Identify which cell holds the provided text, then report its [x, y] central coordinate. 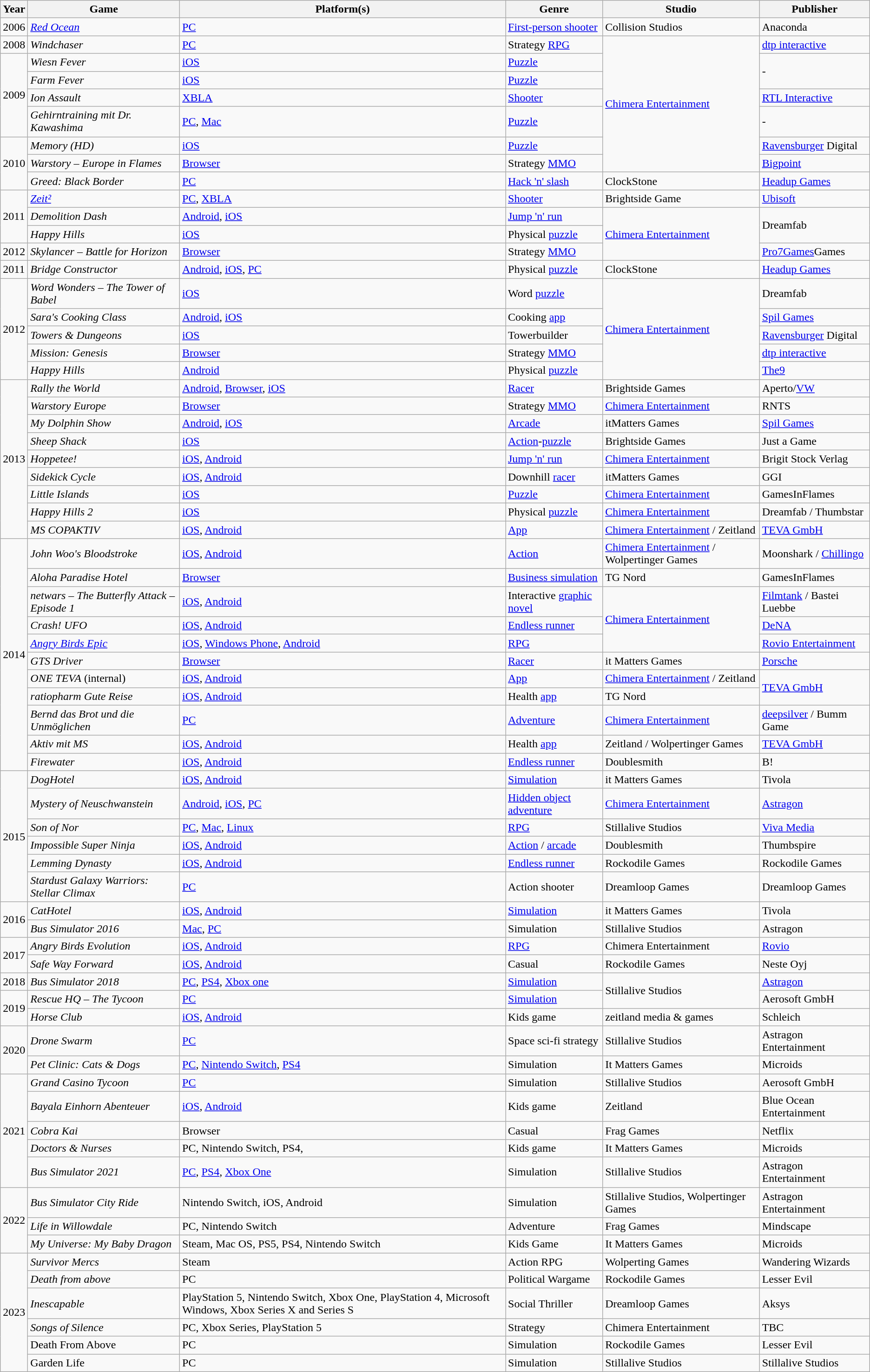
2020 [14, 1049]
Drone Swarm [104, 1041]
Rovio [814, 946]
PC, Xbox Series, PlayStation 5 [343, 1327]
Impossible Super Ninja [104, 845]
Warstory – Europe in Flames [104, 163]
zeitland media & games [681, 1017]
Demolition Dash [104, 216]
Genre [554, 9]
Action RPG [554, 1262]
Songs of Silence [104, 1327]
Towers & Dungeons [104, 335]
Action / arcade [554, 845]
Blue Ocean Entertainment [814, 1106]
Wolperting Games [681, 1262]
PC, PS4, Xbox one [343, 982]
Kids Game [554, 1244]
Action-puzzle [554, 441]
Life in Willowdale [104, 1227]
Porsche [814, 661]
Bus Simulator 2018 [104, 982]
PC, Nintendo Switch [343, 1227]
Strategy [554, 1327]
Inescapable [104, 1303]
Skylancer – Battle for Horizon [104, 252]
Red Ocean [104, 27]
Steam, Mac OS, PS5, PS4, Nintendo Switch [343, 1244]
Viva Media [814, 827]
Social Thriller [554, 1303]
Aperto/VW [814, 388]
Zeit² [104, 198]
Sheep Shack [104, 441]
iOS, Windows Phone, Android [343, 643]
First-person shooter [554, 27]
ONE TEVA (internal) [104, 679]
My Dolphin Show [104, 423]
Hidden object adventure [554, 803]
Happy Hills 2 [104, 512]
Dreamfab / Thumbstar [814, 512]
PC, Mac [343, 122]
GGI [814, 476]
Android, Browser, iOS [343, 388]
My Universe: My Baby Dragon [104, 1244]
John Woo's Bloodstroke [104, 554]
Bridge Constructor [104, 270]
Brigit Stock Verlag [814, 459]
Game [104, 9]
Ubisoft [814, 198]
Warstory Europe [104, 406]
Chimera Entertainment / Wolpertinger Games [681, 554]
Zeitland [681, 1106]
Publisher [814, 9]
RNTS [814, 406]
Netflix [814, 1130]
2023 [14, 1313]
Word Wonders – The Tower of Babel [104, 294]
Death from above [104, 1280]
ratiopharm Gute Reise [104, 696]
Greed: Black Border [104, 181]
GTS Driver [104, 661]
netwars – The Butterfly Attack – Episode 1 [104, 601]
Platform(s) [343, 9]
Rally the World [104, 388]
Cooking app [554, 317]
XBLA [343, 98]
Mystery of Neuschwanstein [104, 803]
Aktiv mit MS [104, 744]
Memory (HD) [104, 145]
Bus Simulator City Ride [104, 1202]
Ion Assault [104, 98]
Thumbspire [814, 845]
Sara's Cooking Class [104, 317]
Arcade [554, 423]
Bigpoint [814, 163]
2022 [14, 1220]
Cobra Kai [104, 1130]
Death From Above [104, 1345]
B! [814, 762]
Wandering Wizards [814, 1262]
Word puzzle [554, 294]
Stillalive Studios, Wolpertinger Games [681, 1202]
Strategy RPG [554, 45]
Bus Simulator 2016 [104, 929]
PC, Nintendo Switch, PS4, [343, 1148]
Towerbuilder [554, 335]
2008 [14, 45]
Nintendo Switch, iOS, Android [343, 1202]
Firewater [104, 762]
Survivor Mercs [104, 1262]
Horse Club [104, 1017]
Downhill racer [554, 476]
Android [343, 370]
Year [14, 9]
Schleich [814, 1017]
Doctors & Nurses [104, 1148]
Collision Studios [681, 27]
Gehirntraining mit Dr. Kawashima [104, 122]
Son of Nor [104, 827]
Crash! UFO [104, 626]
Farm Fever [104, 80]
2014 [14, 655]
Moonshark / Chillingo [814, 554]
deepsilver / Bumm Game [814, 720]
DeNA [814, 626]
Brightside Game [681, 198]
Wiesn Fever [104, 62]
Stardust Galaxy Warriors: Stellar Climax [104, 887]
Angry Birds Evolution [104, 946]
RTL Interactive [814, 98]
Angry Birds Epic [104, 643]
2018 [14, 982]
Aksys [814, 1303]
Anaconda [814, 27]
CatHotel [104, 911]
2010 [14, 163]
PC, Mac, Linux [343, 827]
Bayala Einhorn Abenteuer [104, 1106]
DogHotel [104, 779]
Garden Life [104, 1363]
Bernd das Brot und die Unmöglichen [104, 720]
2015 [14, 836]
Little Islands [104, 494]
Action [554, 554]
Neste Oyj [814, 964]
TBC [814, 1327]
2021 [14, 1130]
Mac, PC [343, 929]
Grand Casino Tycoon [104, 1082]
Pet Clinic: Cats & Dogs [104, 1065]
Rovio Entertainment [814, 643]
Lemming Dynasty [104, 863]
2016 [14, 920]
Windchaser [104, 45]
Aloha Paradise Hotel [104, 578]
PC, PS4, Xbox One [343, 1172]
Bus Simulator 2021 [104, 1172]
Studio [681, 9]
2013 [14, 459]
The9 [814, 370]
Hoppetee! [104, 459]
Interactive graphic novel [554, 601]
Mindscape [814, 1227]
Sidekick Cycle [104, 476]
Steam [343, 1262]
PC, Nintendo Switch, PS4 [343, 1065]
Mission: Genesis [104, 353]
PC, XBLA [343, 198]
Hack 'n' slash [554, 181]
MS COPAKTIV [104, 529]
2006 [14, 27]
Rescue HQ – The Tycoon [104, 999]
Political Wargame [554, 1280]
2017 [14, 955]
Business simulation [554, 578]
Action shooter [554, 887]
2019 [14, 1008]
Filmtank / Bastei Luebbe [814, 601]
Safe Way Forward [104, 964]
2009 [14, 95]
Space sci-fi strategy [554, 1041]
Just a Game [814, 441]
Zeitland / Wolpertinger Games [681, 744]
PlayStation 5, Nintendo Switch, Xbox One, PlayStation 4, Microsoft Windows, Xbox Series X and Series S [343, 1303]
Pro7GamesGames [814, 252]
